From the cell containing the given text, extract its center point as [X, Y] coordinate. 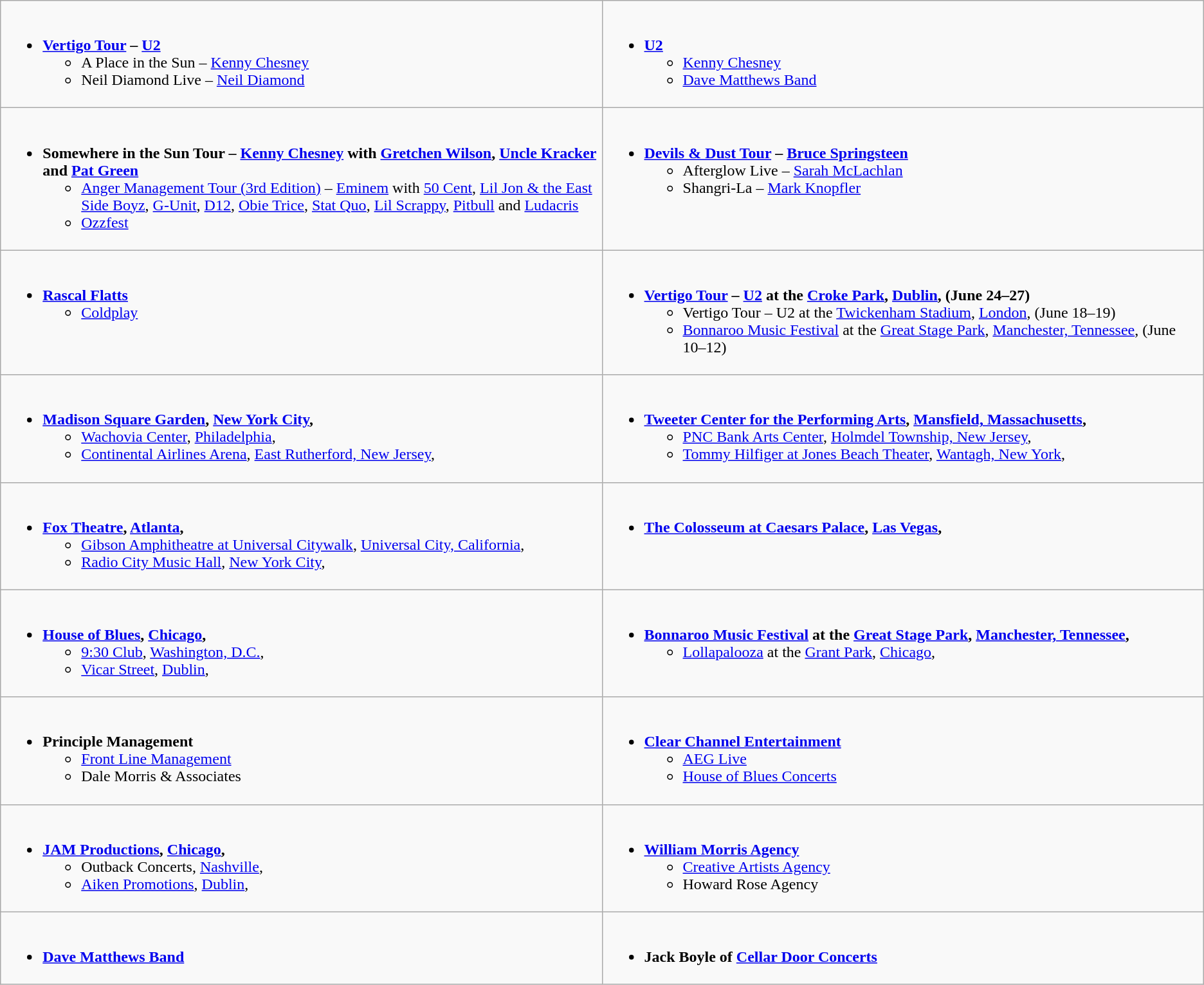
Dave Matthews Band [301, 948]
Rascal FlattsColdplay [301, 312]
JAM Productions, Chicago, Outback Concerts, Nashville, Aiken Promotions, Dublin, [301, 858]
Jack Boyle of Cellar Door Concerts [903, 948]
Devils & Dust Tour – Bruce SpringsteenAfterglow Live – Sarah McLachlanShangri-La – Mark Knopfler [903, 179]
U2Kenny ChesneyDave Matthews Band [903, 54]
The Colosseum at Caesars Palace, Las Vegas, [903, 536]
Madison Square Garden, New York City, Wachovia Center, Philadelphia, Continental Airlines Arena, East Rutherford, New Jersey, [301, 428]
Bonnaroo Music Festival at the Great Stage Park, Manchester, Tennessee, Lollapalooza at the Grant Park, Chicago, [903, 643]
Vertigo Tour – U2A Place in the Sun – Kenny ChesneyNeil Diamond Live – Neil Diamond [301, 54]
House of Blues, Chicago, 9:30 Club, Washington, D.C., Vicar Street, Dublin, [301, 643]
Fox Theatre, Atlanta, Gibson Amphitheatre at Universal Citywalk, Universal City, California, Radio City Music Hall, New York City, [301, 536]
Principle ManagementFront Line ManagementDale Morris & Associates [301, 751]
William Morris AgencyCreative Artists AgencyHoward Rose Agency [903, 858]
Clear Channel EntertainmentAEG LiveHouse of Blues Concerts [903, 751]
